Determine the [X, Y] coordinate at the center of the cell enclosing the given text.  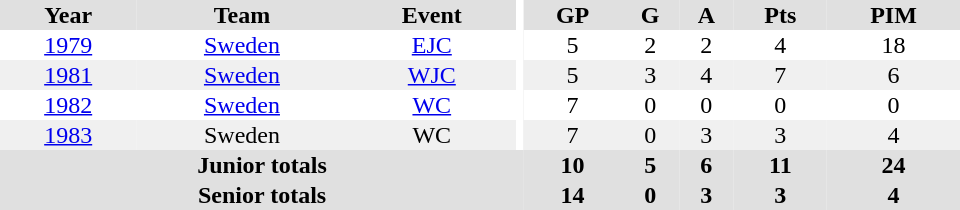
1979 [68, 45]
Senior totals [262, 195]
G [650, 15]
18 [894, 45]
14 [572, 195]
1983 [68, 135]
GP [572, 15]
Event [432, 15]
PIM [894, 15]
Pts [781, 15]
1982 [68, 105]
10 [572, 165]
11 [781, 165]
Year [68, 15]
1981 [68, 75]
24 [894, 165]
A [706, 15]
Team [242, 15]
WJC [432, 75]
EJC [432, 45]
Junior totals [262, 165]
